From the cell containing the given text, extract its center point as (x, y) coordinate. 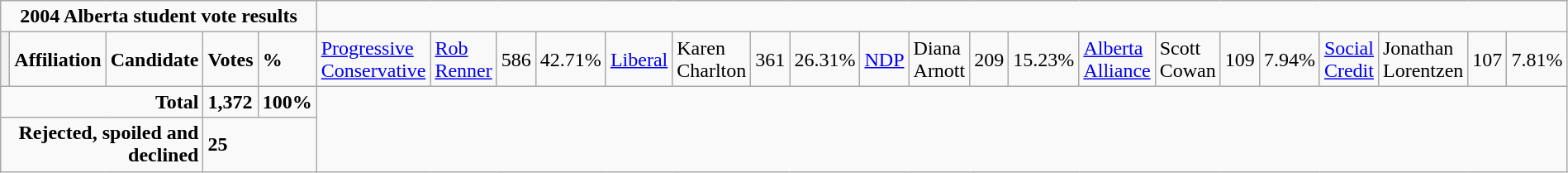
7.81% (1537, 60)
Total (102, 102)
Scott Cowan (1188, 60)
26.31% (824, 60)
% (287, 60)
100% (287, 102)
Rejected, spoiled and declined (102, 144)
586 (516, 60)
Jonathan Lorentzen (1423, 60)
Social Credit (1348, 60)
42.71% (570, 60)
Karen Charlton (712, 60)
107 (1487, 60)
361 (770, 60)
Candidate (154, 60)
109 (1239, 60)
15.23% (1044, 60)
Alberta Alliance (1117, 60)
NDP (884, 60)
Votes (230, 60)
Affiliation (58, 60)
Progressive Conservative (373, 60)
Rob Renner (463, 60)
25 (259, 144)
Liberal (639, 60)
1,372 (230, 102)
7.94% (1289, 60)
2004 Alberta student vote results (159, 17)
209 (990, 60)
Diana Arnott (939, 60)
